From the cell containing the given text, extract its center point as [x, y] coordinate. 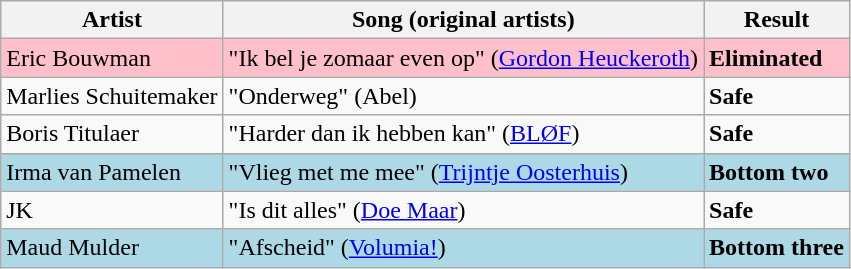
JK [112, 210]
"Onderweg" (Abel) [463, 96]
"Is dit alles" (Doe Maar) [463, 210]
Bottom three [777, 248]
"Vlieg met me mee" (Trijntje Oosterhuis) [463, 172]
"Ik bel je zomaar even op" (Gordon Heuckeroth) [463, 58]
Eliminated [777, 58]
Maud Mulder [112, 248]
"Afscheid" (Volumia!) [463, 248]
Bottom two [777, 172]
Result [777, 20]
Boris Titulaer [112, 134]
Irma van Pamelen [112, 172]
Artist [112, 20]
Song (original artists) [463, 20]
"Harder dan ik hebben kan" (BLØF) [463, 134]
Eric Bouwman [112, 58]
Marlies Schuitemaker [112, 96]
